From the cell containing the given text, extract its center point as [x, y] coordinate. 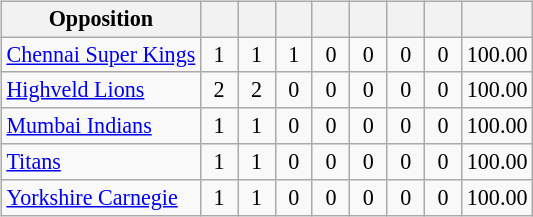
Opposition [100, 19]
Titans [100, 162]
Mumbai Indians [100, 126]
Chennai Super Kings [100, 55]
Highveld Lions [100, 90]
Yorkshire Carnegie [100, 198]
